For the text-containing cell, return its midpoint in [x, y] coordinate format. 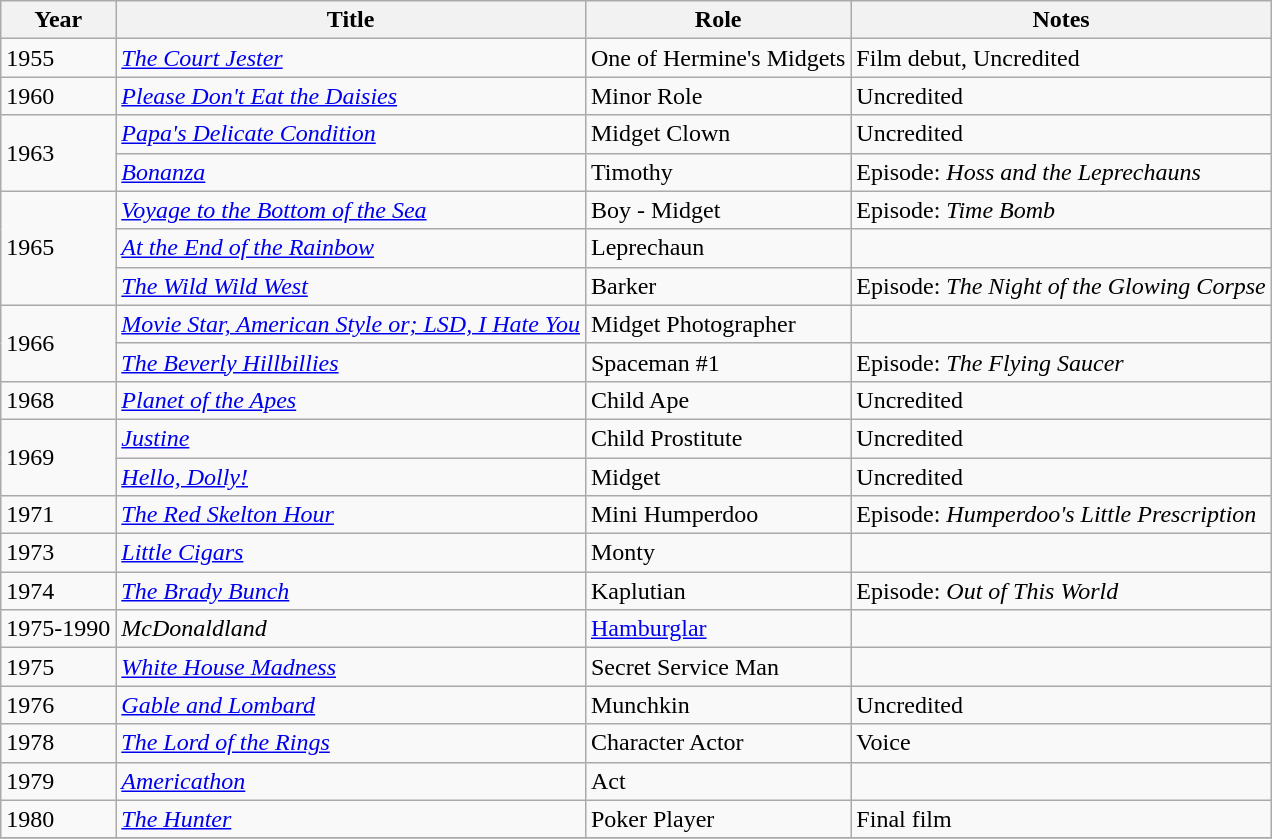
The Brady Bunch [351, 591]
1966 [58, 343]
1955 [58, 58]
Justine [351, 438]
Bonanza [351, 172]
Voyage to the Bottom of the Sea [351, 210]
Barker [718, 286]
1976 [58, 705]
Notes [1061, 20]
Episode: Hoss and the Leprechauns [1061, 172]
Movie Star, American Style or; LSD, I Hate You [351, 324]
The Hunter [351, 819]
1978 [58, 743]
Spaceman #1 [718, 362]
Mini Humperdoo [718, 515]
Secret Service Man [718, 667]
Little Cigars [351, 553]
The Lord of the Rings [351, 743]
The Red Skelton Hour [351, 515]
1960 [58, 96]
Americathon [351, 781]
1971 [58, 515]
Papa's Delicate Condition [351, 134]
Planet of the Apes [351, 400]
Minor Role [718, 96]
Character Actor [718, 743]
Film debut, Uncredited [1061, 58]
The Wild Wild West [351, 286]
Act [718, 781]
Timothy [718, 172]
Episode: Out of This World [1061, 591]
Voice [1061, 743]
Please Don't Eat the Daisies [351, 96]
Gable and Lombard [351, 705]
Midget Clown [718, 134]
At the End of the Rainbow [351, 248]
Episode: The Night of the Glowing Corpse [1061, 286]
Child Prostitute [718, 438]
1980 [58, 819]
1965 [58, 248]
McDonaldland [351, 629]
One of Hermine's Midgets [718, 58]
The Beverly Hillbillies [351, 362]
Munchkin [718, 705]
Monty [718, 553]
Midget [718, 477]
1974 [58, 591]
Midget Photographer [718, 324]
White House Madness [351, 667]
Hamburglar [718, 629]
Episode: Humperdoo's Little Prescription [1061, 515]
Title [351, 20]
1973 [58, 553]
Boy - Midget [718, 210]
The Court Jester [351, 58]
Final film [1061, 819]
1975 [58, 667]
Poker Player [718, 819]
Episode: Time Bomb [1061, 210]
Role [718, 20]
1969 [58, 457]
1975-1990 [58, 629]
Year [58, 20]
Kaplutian [718, 591]
Child Ape [718, 400]
1963 [58, 153]
Hello, Dolly! [351, 477]
Episode: The Flying Saucer [1061, 362]
1979 [58, 781]
Leprechaun [718, 248]
1968 [58, 400]
